Return (X, Y) of the center of cell containing provided text 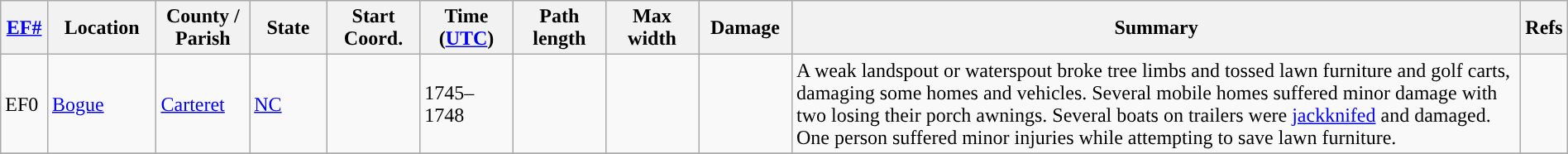
Location (102, 28)
EF0 (25, 104)
State (289, 28)
Path length (559, 28)
EF# (25, 28)
Summary (1156, 28)
Time (UTC) (466, 28)
1745–1748 (466, 104)
Start Coord. (374, 28)
NC (289, 104)
Max width (652, 28)
Refs (1545, 28)
County / Parish (203, 28)
Bogue (102, 104)
Damage (744, 28)
Carteret (203, 104)
